Determine the (X, Y) coordinate at the center of the cell enclosing the given text.  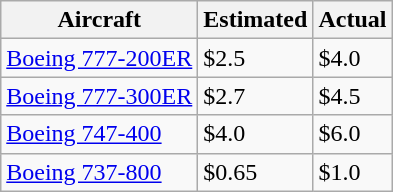
Estimated (256, 20)
Aircraft (100, 20)
$4.5 (352, 96)
$2.7 (256, 96)
$6.0 (352, 134)
Actual (352, 20)
Boeing 737-800 (100, 172)
$1.0 (352, 172)
$2.5 (256, 58)
Boeing 777-300ER (100, 96)
Boeing 747-400 (100, 134)
$0.65 (256, 172)
Boeing 777-200ER (100, 58)
